Identify which cell holds the provided text, then report its (x, y) central coordinate. 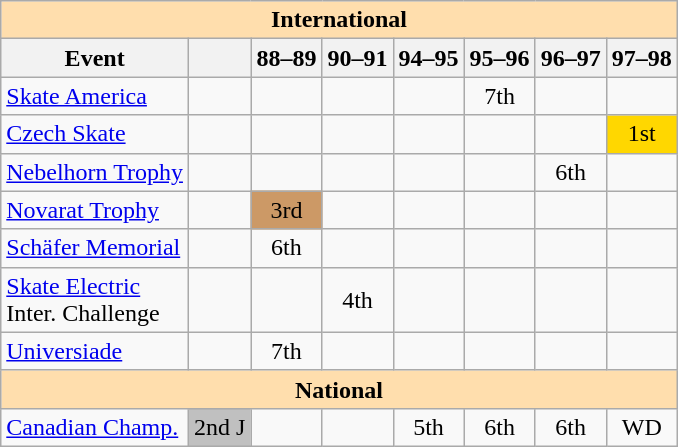
Czech Skate (95, 134)
94–95 (428, 58)
International (340, 20)
5th (428, 427)
Schäfer Memorial (95, 248)
4th (358, 300)
Novarat Trophy (95, 210)
95–96 (500, 58)
Nebelhorn Trophy (95, 172)
2nd J (219, 427)
88–89 (286, 58)
96–97 (570, 58)
97–98 (642, 58)
WD (642, 427)
National (340, 389)
1st (642, 134)
Event (95, 58)
Universiade (95, 351)
3rd (286, 210)
Canadian Champ. (95, 427)
Skate America (95, 96)
90–91 (358, 58)
Skate Electric Inter. Challenge (95, 300)
